For the text-containing cell, return its midpoint in (x, y) coordinate format. 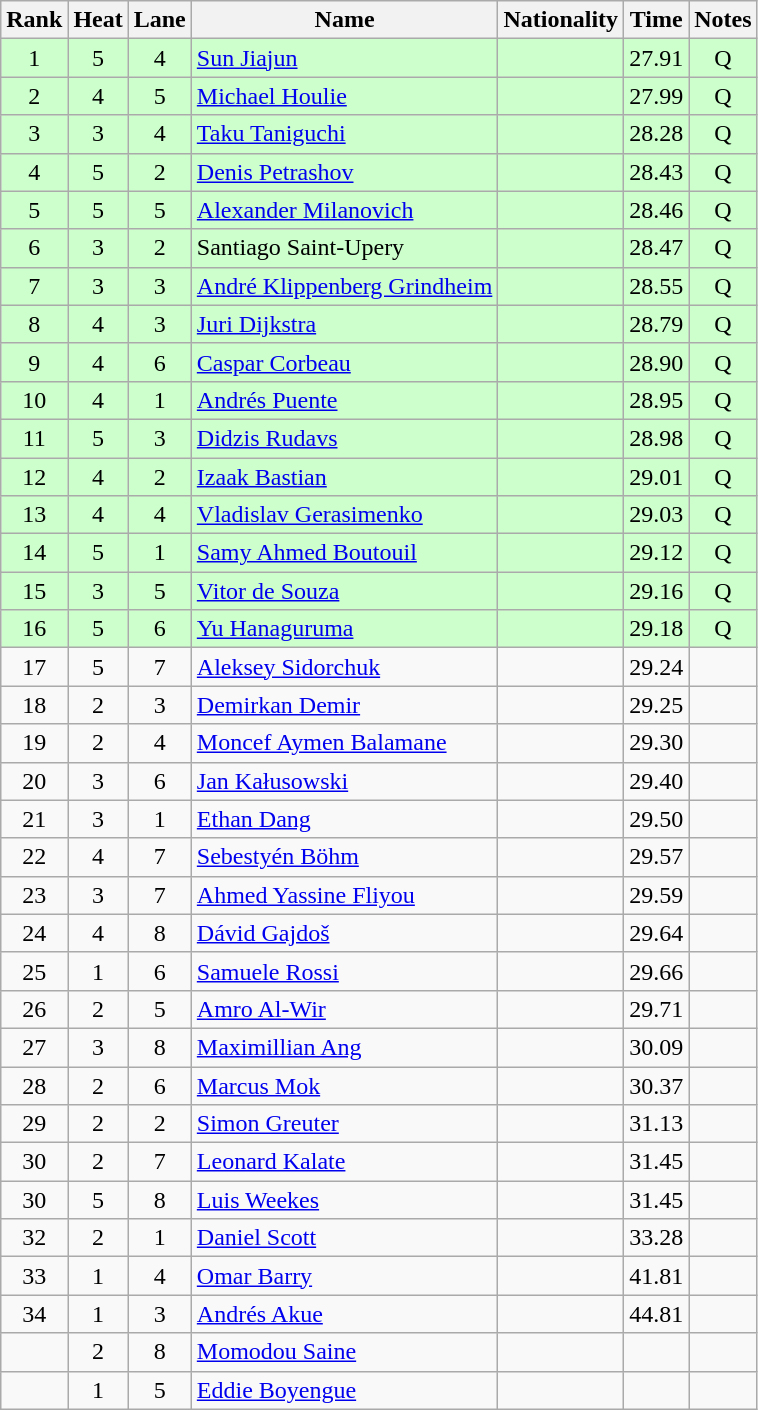
Simon Greuter (344, 1124)
17 (34, 667)
Juri Dijkstra (344, 324)
29.66 (656, 971)
28.47 (656, 248)
22 (34, 857)
29.12 (656, 553)
26 (34, 1009)
29.40 (656, 781)
13 (34, 515)
28.98 (656, 438)
Michael Houlie (344, 96)
Alexander Milanovich (344, 210)
9 (34, 362)
33.28 (656, 1238)
12 (34, 477)
Luis Weekes (344, 1200)
28.28 (656, 134)
14 (34, 553)
11 (34, 438)
29.03 (656, 515)
Nationality (561, 20)
29.24 (656, 667)
Izaak Bastian (344, 477)
29.25 (656, 705)
Omar Barry (344, 1276)
44.81 (656, 1314)
23 (34, 895)
Vladislav Gerasimenko (344, 515)
32 (34, 1238)
Rank (34, 20)
29.18 (656, 629)
Caspar Corbeau (344, 362)
31.13 (656, 1124)
Name (344, 20)
29.64 (656, 933)
28.43 (656, 172)
29.57 (656, 857)
Eddie Boyengue (344, 1390)
30.37 (656, 1085)
Lane (160, 20)
Yu Hanaguruma (344, 629)
André Klippenberg Grindheim (344, 286)
Marcus Mok (344, 1085)
29 (34, 1124)
Sebestyén Böhm (344, 857)
Amro Al-Wir (344, 1009)
29.59 (656, 895)
28.55 (656, 286)
Heat (98, 20)
21 (34, 819)
25 (34, 971)
Time (656, 20)
30.09 (656, 1047)
Dávid Gajdoš (344, 933)
24 (34, 933)
Ethan Dang (344, 819)
27.91 (656, 58)
28.46 (656, 210)
Moncef Aymen Balamane (344, 743)
Maximillian Ang (344, 1047)
Denis Petrashov (344, 172)
18 (34, 705)
Notes (723, 20)
Taku Taniguchi (344, 134)
19 (34, 743)
16 (34, 629)
Aleksey Sidorchuk (344, 667)
28 (34, 1085)
Didzis Rudavs (344, 438)
28.79 (656, 324)
41.81 (656, 1276)
10 (34, 400)
Santiago Saint-Upery (344, 248)
Leonard Kalate (344, 1162)
Sun Jiajun (344, 58)
Samy Ahmed Boutouil (344, 553)
Andrés Puente (344, 400)
20 (34, 781)
27 (34, 1047)
29.30 (656, 743)
Momodou Saine (344, 1352)
Jan Kałusowski (344, 781)
Demirkan Demir (344, 705)
28.90 (656, 362)
Samuele Rossi (344, 971)
Daniel Scott (344, 1238)
Andrés Akue (344, 1314)
29.71 (656, 1009)
29.50 (656, 819)
33 (34, 1276)
29.16 (656, 591)
29.01 (656, 477)
Vitor de Souza (344, 591)
Ahmed Yassine Fliyou (344, 895)
28.95 (656, 400)
15 (34, 591)
34 (34, 1314)
27.99 (656, 96)
